Pinpoint the cell where the given text exists, returning its [X, Y] midpoint coordinate. 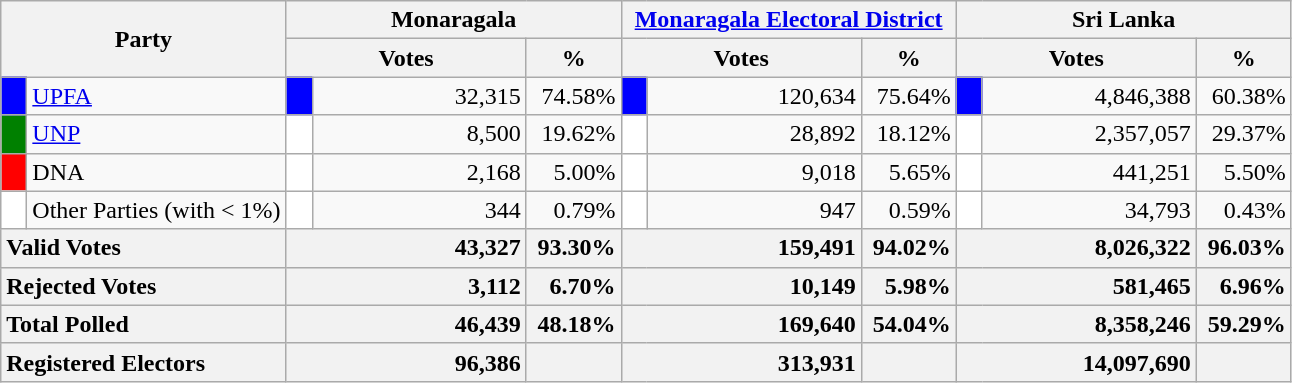
3,112 [406, 286]
48.18% [574, 324]
4,846,388 [1089, 96]
159,491 [741, 248]
46,439 [406, 324]
Total Polled [144, 324]
344 [419, 210]
60.38% [1244, 96]
Other Parties (with < 1%) [156, 210]
28,892 [754, 134]
581,465 [1076, 286]
32,315 [419, 96]
59.29% [1244, 324]
5.65% [908, 172]
6.70% [574, 286]
Monaragala Electoral District [788, 20]
75.64% [908, 96]
29.37% [1244, 134]
8,026,322 [1076, 248]
DNA [156, 172]
6.96% [1244, 286]
74.58% [574, 96]
10,149 [741, 286]
UPFA [156, 96]
18.12% [908, 134]
96.03% [1244, 248]
947 [754, 210]
5.00% [574, 172]
Monaragala [454, 20]
0.43% [1244, 210]
5.50% [1244, 172]
34,793 [1089, 210]
UNP [156, 134]
9,018 [754, 172]
Registered Electors [144, 362]
43,327 [406, 248]
94.02% [908, 248]
8,358,246 [1076, 324]
19.62% [574, 134]
5.98% [908, 286]
Rejected Votes [144, 286]
93.30% [574, 248]
2,357,057 [1089, 134]
96,386 [406, 362]
8,500 [419, 134]
0.59% [908, 210]
441,251 [1089, 172]
Valid Votes [144, 248]
14,097,690 [1076, 362]
Sri Lanka [1124, 20]
0.79% [574, 210]
Party [144, 39]
2,168 [419, 172]
169,640 [741, 324]
313,931 [741, 362]
120,634 [754, 96]
54.04% [908, 324]
